Determine the [X, Y] coordinate at the center of the cell enclosing the given text.  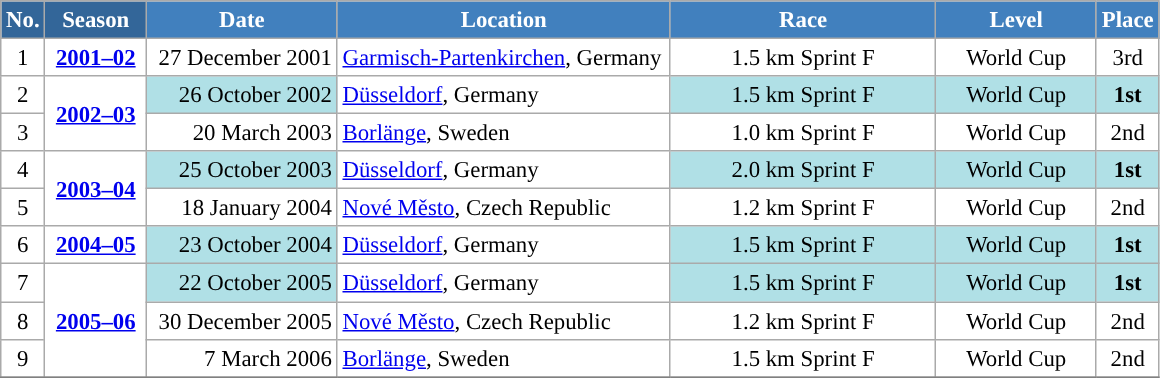
Location [504, 20]
4 [23, 170]
1 [23, 58]
7 March 2006 [242, 358]
25 October 2003 [242, 170]
Place [1127, 20]
Race [803, 20]
27 December 2001 [242, 58]
9 [23, 358]
Garmisch-Partenkirchen, Germany [504, 58]
5 [23, 208]
2001–02 [96, 58]
Level [1016, 20]
20 March 2003 [242, 133]
6 [23, 245]
2005–06 [96, 320]
Date [242, 20]
26 October 2002 [242, 95]
7 [23, 283]
2 [23, 95]
30 December 2005 [242, 321]
18 January 2004 [242, 208]
1.0 km Sprint F [803, 133]
Season [96, 20]
3rd [1127, 58]
No. [23, 20]
2003–04 [96, 188]
2004–05 [96, 245]
2002–03 [96, 114]
23 October 2004 [242, 245]
2.0 km Sprint F [803, 170]
3 [23, 133]
22 October 2005 [242, 283]
8 [23, 321]
